For the text-containing cell, return its midpoint in (x, y) coordinate format. 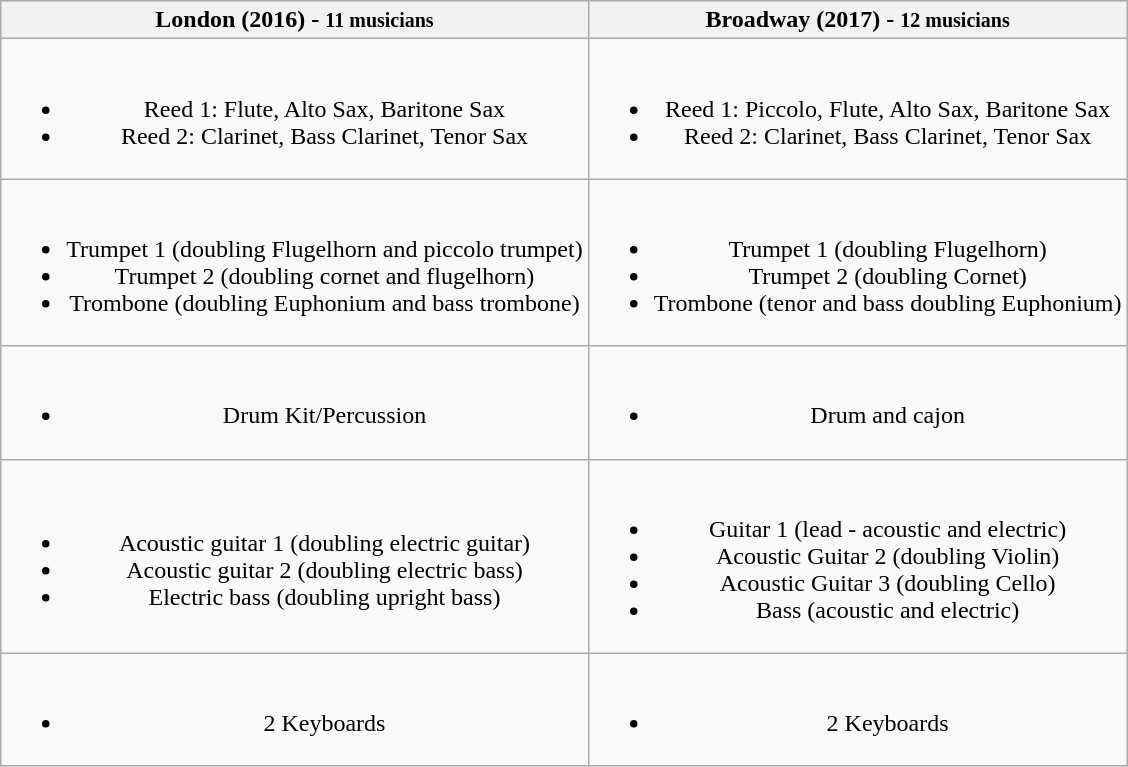
Trumpet 1 (doubling Flugelhorn and piccolo trumpet)Trumpet 2 (doubling cornet and flugelhorn)Trombone (doubling Euphonium and bass trombone) (294, 262)
Acoustic guitar 1 (doubling electric guitar)Acoustic guitar 2 (doubling electric bass)Electric bass (doubling upright bass) (294, 556)
Guitar 1 (lead - acoustic and electric)Acoustic Guitar 2 (doubling Violin)Acoustic Guitar 3 (doubling Cello)Bass (acoustic and electric) (858, 556)
Reed 1: Flute, Alto Sax, Baritone SaxReed 2: Clarinet, Bass Clarinet, Tenor Sax (294, 109)
Broadway (2017) - 12 musicians (858, 20)
London (2016) - 11 musicians (294, 20)
Reed 1: Piccolo, Flute, Alto Sax, Baritone SaxReed 2: Clarinet, Bass Clarinet, Tenor Sax (858, 109)
Trumpet 1 (doubling Flugelhorn)Trumpet 2 (doubling Cornet)Trombone (tenor and bass doubling Euphonium) (858, 262)
Drum and cajon (858, 402)
Drum Kit/Percussion (294, 402)
